Detect which cell encompasses the target text, then output its [x, y] center coordinate. 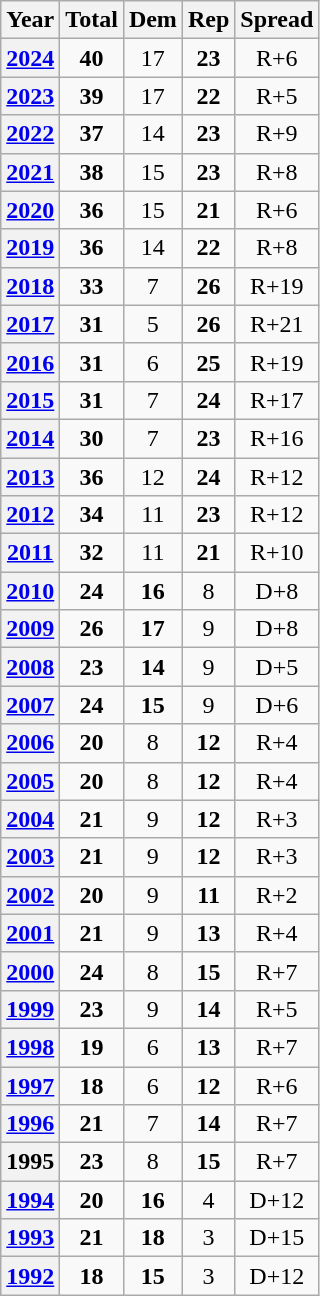
30 [92, 438]
2004 [30, 819]
39 [92, 96]
37 [92, 134]
2005 [30, 781]
4 [208, 1200]
2020 [30, 210]
2007 [30, 705]
1998 [30, 1047]
2014 [30, 438]
1992 [30, 1276]
D+15 [277, 1238]
1995 [30, 1162]
Dem [152, 20]
2008 [30, 667]
R+16 [277, 438]
Spread [277, 20]
2009 [30, 629]
2018 [30, 286]
Rep [208, 20]
2019 [30, 248]
2000 [30, 971]
1993 [30, 1238]
2023 [30, 96]
2006 [30, 743]
R+21 [277, 324]
D+6 [277, 705]
5 [152, 324]
Total [92, 20]
1996 [30, 1124]
2016 [30, 362]
1997 [30, 1085]
2013 [30, 477]
34 [92, 515]
1994 [30, 1200]
2017 [30, 324]
R+17 [277, 400]
2012 [30, 515]
33 [92, 286]
R+9 [277, 134]
2001 [30, 933]
D+5 [277, 667]
Year [30, 20]
2021 [30, 172]
R+2 [277, 895]
2011 [30, 553]
19 [92, 1047]
2010 [30, 591]
R+10 [277, 553]
2003 [30, 857]
2022 [30, 134]
1999 [30, 1009]
2024 [30, 58]
2015 [30, 400]
40 [92, 58]
25 [208, 362]
32 [92, 553]
38 [92, 172]
2002 [30, 895]
